Find where the given text appears and provide that cell's center as [x, y] coordinate. 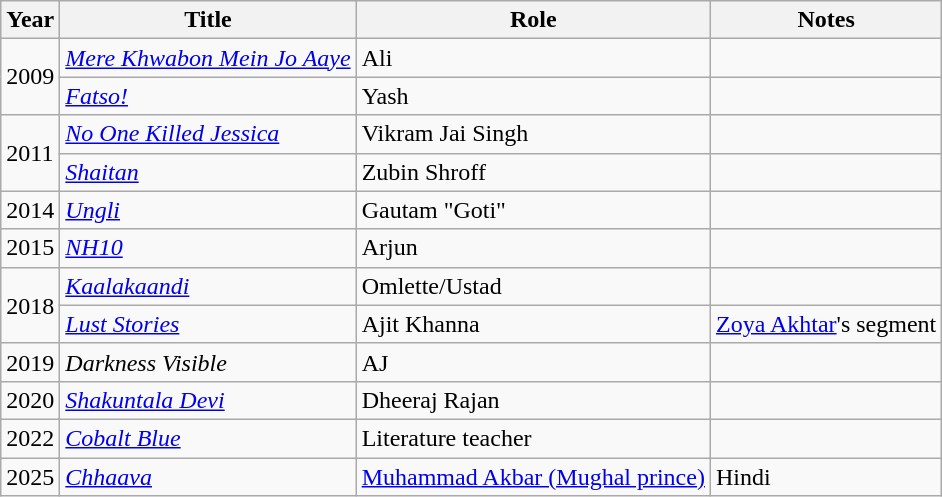
2025 [30, 477]
2014 [30, 210]
Chhaava [208, 477]
Ajit Khanna [533, 324]
Omlette/Ustad [533, 286]
Role [533, 20]
Vikram Jai Singh [533, 134]
Ali [533, 58]
Ungli [208, 210]
Arjun [533, 248]
NH10 [208, 248]
2011 [30, 153]
Kaalakaandi [208, 286]
2020 [30, 400]
Fatso! [208, 96]
Notes [826, 20]
Zoya Akhtar's segment [826, 324]
Gautam "Goti" [533, 210]
Year [30, 20]
Shaitan [208, 172]
Dheeraj Rajan [533, 400]
Darkness Visible [208, 362]
2015 [30, 248]
Title [208, 20]
No One Killed Jessica [208, 134]
Mere Khwabon Mein Jo Aaye [208, 58]
2019 [30, 362]
2009 [30, 77]
Shakuntala Devi [208, 400]
Muhammad Akbar (Mughal prince) [533, 477]
2022 [30, 438]
AJ [533, 362]
Hindi [826, 477]
Lust Stories [208, 324]
Cobalt Blue [208, 438]
2018 [30, 305]
Literature teacher [533, 438]
Zubin Shroff [533, 172]
Yash [533, 96]
